Output the [X, Y] coordinate of the center of the cell containing the given text.  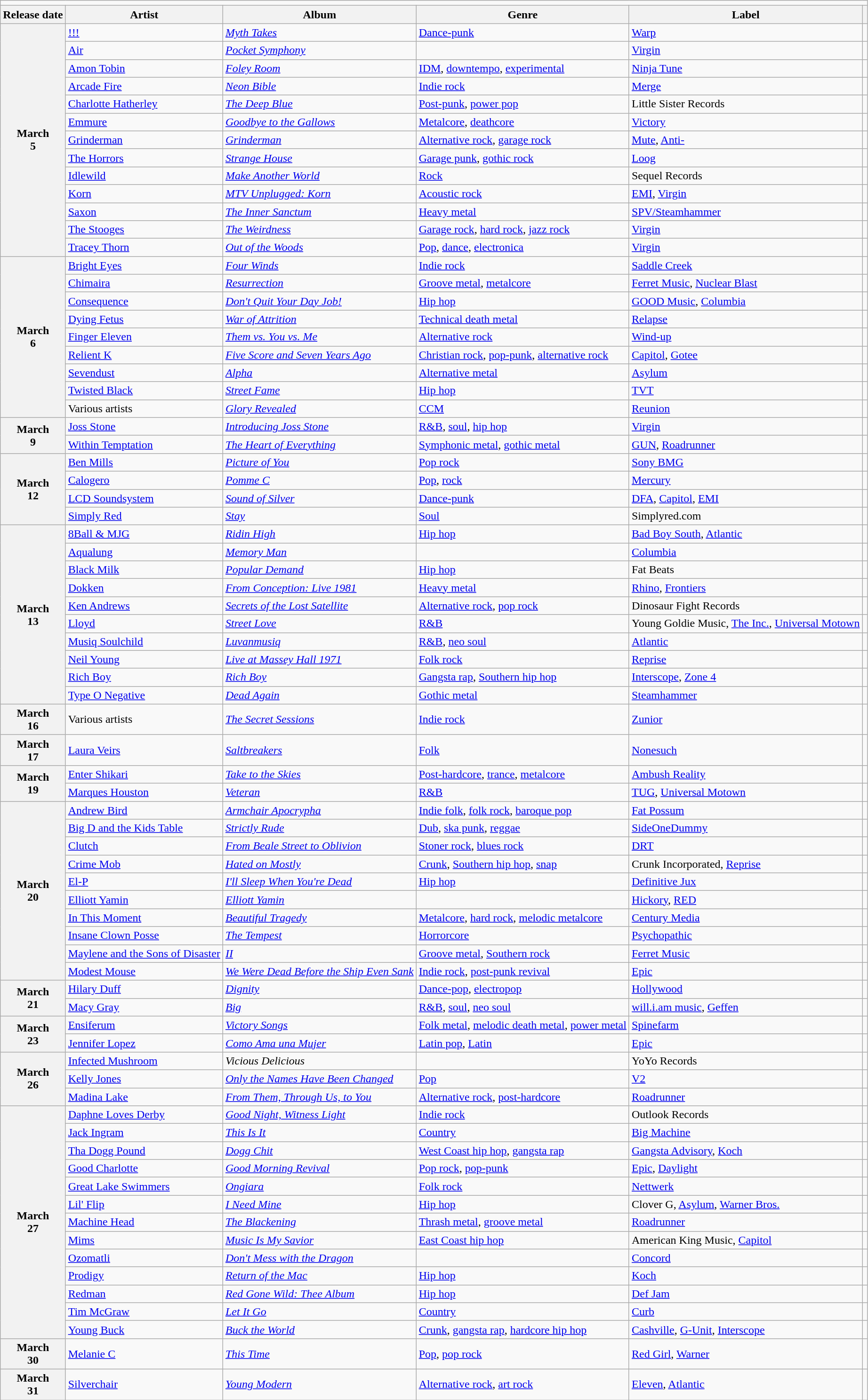
In This Moment [144, 918]
IDM, downtempo, experimental [522, 68]
Strictly Rude [319, 828]
I Need Mine [319, 1204]
Alternative rock, art rock [522, 1384]
Crime Mob [144, 864]
The Blackening [319, 1222]
Only the Names Have Been Changed [319, 1079]
DFA, Capitol, EMI [746, 498]
Machine Head [144, 1222]
Ninja Tune [746, 68]
Definitive Jux [746, 882]
Melanie C [144, 1353]
The Stooges [144, 230]
Strange House [319, 158]
Rhino, Frontiers [746, 588]
Metalcore, hard rock, melodic metalcore [522, 918]
Fat Beats [746, 570]
Amon Tobin [144, 68]
CCM [522, 408]
Columbia [746, 552]
From Conception: Live 1981 [319, 588]
Andrew Bird [144, 810]
Live at Massey Hall 1971 [319, 659]
Mute, Anti- [746, 140]
SideOneDummy [746, 828]
Charlotte Hatherley [144, 104]
Post-punk, power pop [522, 104]
East Coast hip hop [522, 1240]
Def Jam [746, 1294]
Beautiful Tragedy [319, 918]
Ambush Reality [746, 774]
Ferret Music [746, 953]
Pomme C [319, 480]
Garage punk, gothic rock [522, 158]
Dance-pop, electropop [522, 989]
Tracey Thorn [144, 248]
March30 [33, 1353]
Sound of Silver [319, 498]
Take to the Skies [319, 774]
Outlook Records [746, 1115]
Crunk, Southern hip hop, snap [522, 864]
West Coast hip hop, gangsta rap [522, 1151]
Gangsta rap, Southern hip hop [522, 677]
Buck the World [319, 1329]
GUN, Roadrunner [746, 444]
Good Charlotte [144, 1168]
Technical death metal [522, 319]
Hated on Mostly [319, 864]
Ozomatli [144, 1258]
El-P [144, 882]
Pop [522, 1079]
Curb [746, 1312]
R&B, neo soul [522, 641]
Album [319, 15]
Laura Veirs [144, 750]
Nonesuch [746, 750]
Good Night, Witness Light [319, 1115]
Psychopathic [746, 936]
Hilary Duff [144, 989]
R&B, soul, hip hop [522, 426]
March13 [33, 615]
Pop rock, pop-punk [522, 1168]
Zunior [746, 719]
Redman [144, 1294]
TUG, Universal Motown [746, 792]
Century Media [746, 918]
Vicious Delicious [319, 1061]
Gangsta Advisory, Koch [746, 1151]
The Inner Sanctum [319, 211]
Thrash metal, groove metal [522, 1222]
Indie folk, folk rock, baroque pop [522, 810]
The Weirdness [319, 230]
The Tempest [319, 936]
Metalcore, deathcore [522, 122]
Little Sister Records [746, 104]
Ongiara [319, 1186]
This Time [319, 1353]
Young Modern [319, 1384]
Sony BMG [746, 462]
Pop, dance, electronica [522, 248]
Four Winds [319, 265]
Lil' Flip [144, 1204]
Twisted Black [144, 391]
Sevendust [144, 373]
Groove metal, metalcore [522, 283]
Enter Shikari [144, 774]
Korn [144, 193]
Silverchair [144, 1384]
Victory [746, 122]
Memory Man [319, 552]
Armchair Apocrypha [319, 810]
will.i.am music, Geffen [746, 1007]
Concord [746, 1258]
Madina Lake [144, 1097]
Don't Quit Your Day Job! [319, 301]
Jack Ingram [144, 1133]
March19 [33, 783]
Fat Possum [746, 810]
Idlewild [144, 176]
Reprise [746, 659]
Wind-up [746, 337]
Neil Young [144, 659]
EMI, Virgin [746, 193]
8Ball & MJG [144, 534]
Don't Mess with the Dragon [319, 1258]
Atlantic [746, 641]
Young Buck [144, 1329]
SPV/Steamhammer [746, 211]
Indie rock, post-punk revival [522, 971]
Ben Mills [144, 462]
Alpha [319, 373]
Pocket Symphony [319, 50]
Artist [144, 15]
Capitol, Gotee [746, 355]
Picture of You [319, 462]
March26 [33, 1079]
Epic, Daylight [746, 1168]
Hickory, RED [746, 900]
Simplyred.com [746, 516]
The Horrors [144, 158]
Stoner rock, blues rock [522, 846]
Hollywood [746, 989]
Dub, ska punk, reggae [522, 828]
Gothic metal [522, 695]
Victory Songs [319, 1025]
Loog [746, 158]
Clover G, Asylum, Warner Bros. [746, 1204]
Consequence [144, 301]
Good Morning Revival [319, 1168]
Type O Negative [144, 695]
March17 [33, 750]
Stay [319, 516]
Dinosaur Fight Records [746, 606]
TVT [746, 391]
Chimaira [144, 283]
Let It Go [319, 1312]
Dokken [144, 588]
Lloyd [144, 624]
March20 [33, 890]
Bright Eyes [144, 265]
Simply Red [144, 516]
Kelly Jones [144, 1079]
Secrets of the Lost Satellite [319, 606]
Warp [746, 32]
March31 [33, 1384]
DRT [746, 846]
Ken Andrews [144, 606]
Release date [33, 15]
The Deep Blue [319, 104]
Veteran [319, 792]
The Heart of Everything [319, 444]
Red Girl, Warner [746, 1353]
Folk [522, 750]
Bad Boy South, Atlantic [746, 534]
Marques Houston [144, 792]
Out of the Woods [319, 248]
Great Lake Swimmers [144, 1186]
Glory Revealed [319, 408]
Musiq Soulchild [144, 641]
Pop, pop rock [522, 1353]
Relapse [746, 319]
Insane Clown Posse [144, 936]
Dying Fetus [144, 319]
Air [144, 50]
Black Milk [144, 570]
Popular Demand [319, 570]
March27 [33, 1223]
Big [319, 1007]
Alternative rock, pop rock [522, 606]
Modest Mouse [144, 971]
Alternative rock, post-hardcore [522, 1097]
Como Ama una Mujer [319, 1043]
Within Temptation [144, 444]
Spinefarm [746, 1025]
Ensiferum [144, 1025]
YoYo Records [746, 1061]
Mercury [746, 480]
Pop, rock [522, 480]
Christian rock, pop-punk, alternative rock [522, 355]
Young Goldie Music, The Inc., Universal Motown [746, 624]
Steamhammer [746, 695]
Big D and the Kids Table [144, 828]
Dead Again [319, 695]
Acoustic rock [522, 193]
From Beale Street to Oblivion [319, 846]
Ferret Music, Nuclear Blast [746, 283]
Merge [746, 86]
War of Attrition [319, 319]
March21 [33, 998]
Crunk, gangsta rap, hardcore hip hop [522, 1329]
Alternative rock [522, 337]
Maylene and the Sons of Disaster [144, 953]
Introducing Joss Stone [319, 426]
Tim McGraw [144, 1312]
Saddle Creek [746, 265]
Finger Eleven [144, 337]
Soul [522, 516]
Goodbye to the Gallows [319, 122]
Post-hardcore, trance, metalcore [522, 774]
Folk metal, melodic death metal, power metal [522, 1025]
Return of the Mac [319, 1276]
LCD Soundsystem [144, 498]
Alternative metal [522, 373]
From Them, Through Us, to You [319, 1097]
Cashville, G-Unit, Interscope [746, 1329]
Street Fame [319, 391]
Dignity [319, 989]
Clutch [144, 846]
Daphne Loves Derby [144, 1115]
Saxon [144, 211]
Garage rock, hard rock, jazz rock [522, 230]
Foley Room [319, 68]
Interscope, Zone 4 [746, 677]
Symphonic metal, gothic metal [522, 444]
Ridin High [319, 534]
We Were Dead Before the Ship Even Sank [319, 971]
Pop rock [522, 462]
Five Score and Seven Years Ago [319, 355]
Nettwerk [746, 1186]
Asylum [746, 373]
Luvanmusiq [319, 641]
Genre [522, 15]
R&B, soul, neo soul [522, 1007]
Horrorcore [522, 936]
Red Gone Wild: Thee Album [319, 1294]
Dogg Chit [319, 1151]
Prodigy [144, 1276]
The Secret Sessions [319, 719]
Myth Takes [319, 32]
March9 [33, 435]
Relient K [144, 355]
This Is It [319, 1133]
Alternative rock, garage rock [522, 140]
Reunion [746, 408]
Calogero [144, 480]
Jennifer Lopez [144, 1043]
Big Machine [746, 1133]
MTV Unplugged: Korn [319, 193]
II [319, 953]
March23 [33, 1034]
Eleven, Atlantic [746, 1384]
I'll Sleep When You're Dead [319, 882]
Mims [144, 1240]
!!! [144, 32]
March16 [33, 719]
Latin pop, Latin [522, 1043]
V2 [746, 1079]
Tha Dogg Pound [144, 1151]
Music Is My Savior [319, 1240]
Saltbreakers [319, 750]
Them vs. You vs. Me [319, 337]
Street Love [319, 624]
March6 [33, 337]
American King Music, Capitol [746, 1240]
Infected Mushroom [144, 1061]
Rock [522, 176]
Joss Stone [144, 426]
Emmure [144, 122]
Make Another World [319, 176]
Aqualung [144, 552]
Neon Bible [319, 86]
GOOD Music, Columbia [746, 301]
Label [746, 15]
March12 [33, 489]
Arcade Fire [144, 86]
Resurrection [319, 283]
Sequel Records [746, 176]
Macy Gray [144, 1007]
Crunk Incorporated, Reprise [746, 864]
Groove metal, Southern rock [522, 953]
March5 [33, 140]
Koch [746, 1276]
